Determine the (x, y) coordinate at the center of the cell enclosing the given text.  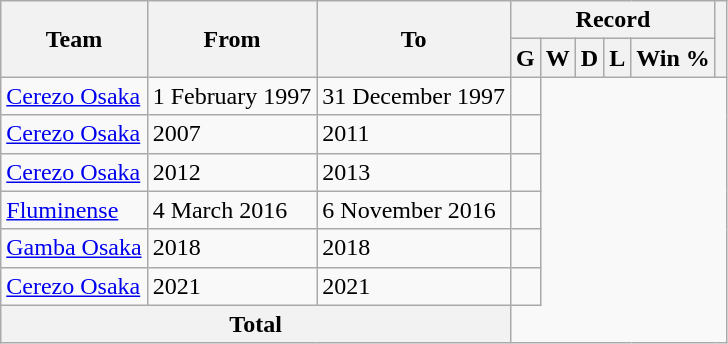
Fluminense (74, 210)
Gamba Osaka (74, 248)
31 December 1997 (414, 96)
Win % (674, 58)
2011 (414, 134)
D (589, 58)
Record (612, 20)
2007 (232, 134)
From (232, 39)
1 February 1997 (232, 96)
W (558, 58)
Total (256, 324)
4 March 2016 (232, 210)
L (618, 58)
2013 (414, 172)
Team (74, 39)
6 November 2016 (414, 210)
2012 (232, 172)
To (414, 39)
G (525, 58)
